Find where the given text appears and provide that cell's center as [X, Y] coordinate. 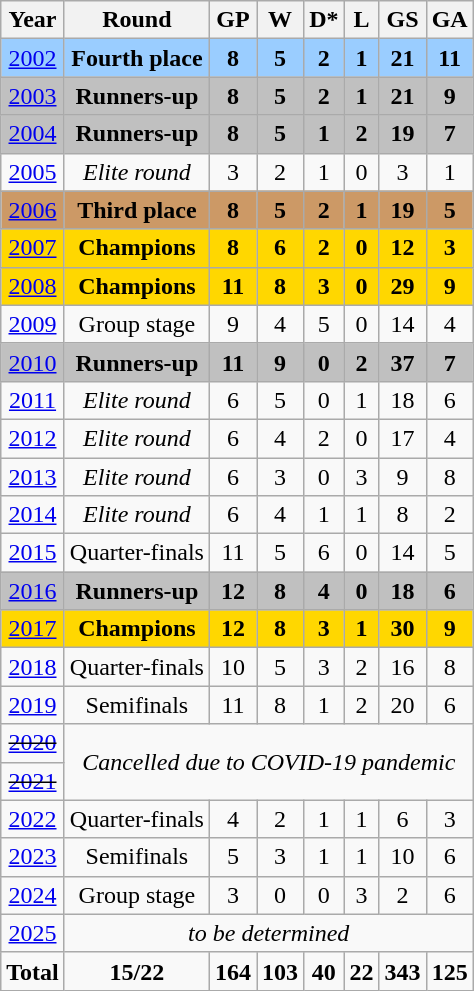
GP [232, 20]
40 [324, 971]
164 [232, 971]
2015 [33, 553]
22 [362, 971]
16 [402, 667]
2011 [33, 400]
17 [402, 438]
2024 [33, 895]
2013 [33, 477]
29 [402, 286]
2009 [33, 324]
Total [33, 971]
W [280, 20]
15/22 [136, 971]
2025 [33, 933]
2006 [33, 210]
2003 [33, 96]
2007 [33, 248]
125 [450, 971]
2002 [33, 58]
GA [450, 20]
Round [136, 20]
2020 [33, 743]
2021 [33, 781]
2019 [33, 705]
2008 [33, 286]
2004 [33, 134]
2014 [33, 515]
20 [402, 705]
GS [402, 20]
L [362, 20]
2018 [33, 667]
2005 [33, 172]
to be determined [268, 933]
2023 [33, 857]
30 [402, 629]
37 [402, 362]
2016 [33, 591]
2017 [33, 629]
2010 [33, 362]
2022 [33, 819]
Fourth place [136, 58]
D* [324, 20]
343 [402, 971]
2012 [33, 438]
103 [280, 971]
Third place [136, 210]
Year [33, 20]
Cancelled due to COVID-19 pandemic [268, 762]
